Return (X, Y) of the center of cell containing provided text 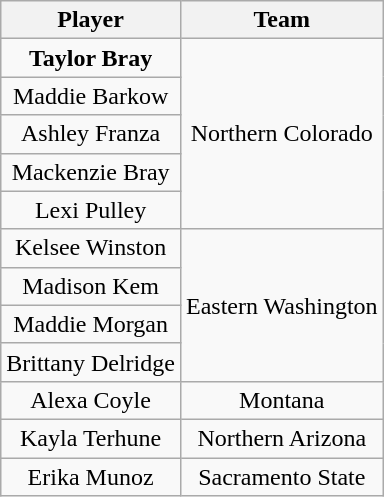
Alexa Coyle (91, 400)
Eastern Washington (282, 305)
Taylor Bray (91, 58)
Maddie Barkow (91, 96)
Madison Kem (91, 286)
Sacramento State (282, 477)
Player (91, 20)
Mackenzie Bray (91, 172)
Montana (282, 400)
Ashley Franza (91, 134)
Lexi Pulley (91, 210)
Maddie Morgan (91, 324)
Northern Colorado (282, 134)
Erika Munoz (91, 477)
Brittany Delridge (91, 362)
Team (282, 20)
Northern Arizona (282, 438)
Kayla Terhune (91, 438)
Kelsee Winston (91, 248)
